Locate the cell with the specified text and output its (X, Y) center coordinate. 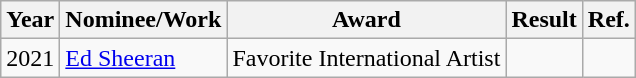
Nominee/Work (144, 20)
Result (544, 20)
2021 (30, 58)
Ref. (608, 20)
Award (366, 20)
Favorite International Artist (366, 58)
Ed Sheeran (144, 58)
Year (30, 20)
